Find where the given text appears and provide that cell's center as (X, Y) coordinate. 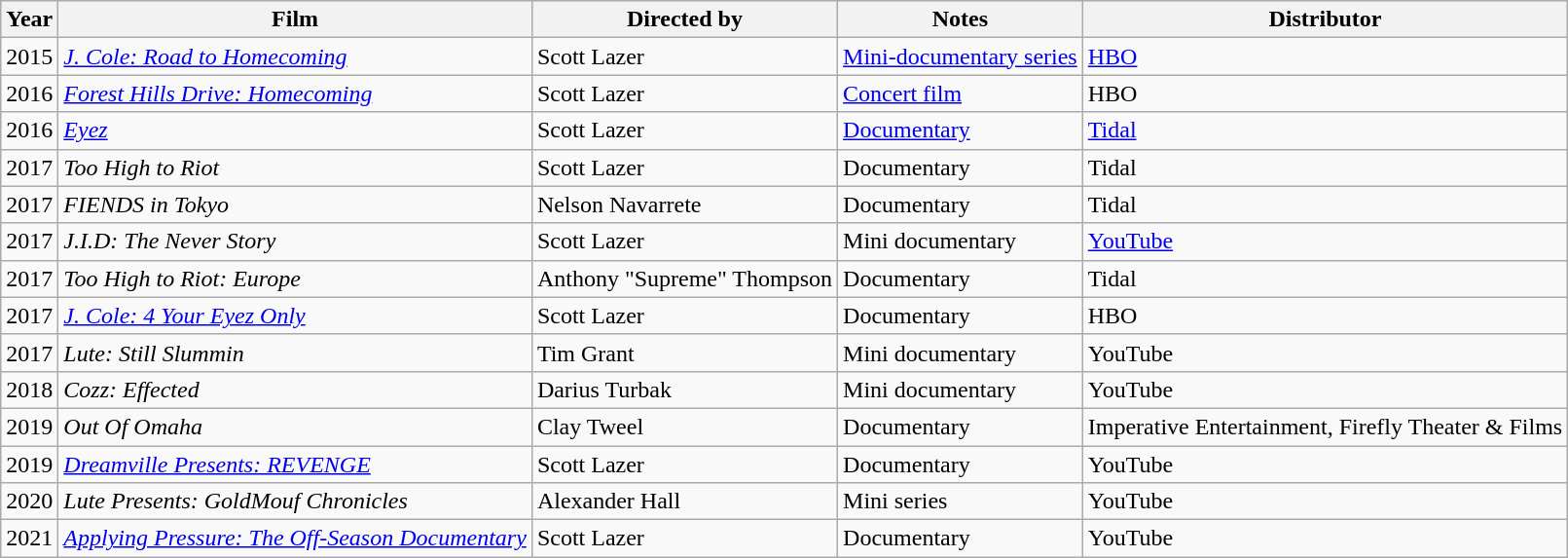
J.I.D: The Never Story (296, 242)
Too High to Riot (296, 167)
J. Cole: 4 Your Eyez Only (296, 316)
Distributor (1325, 19)
Lute: Still Slummin (296, 353)
Eyez (296, 130)
Mini-documentary series (961, 56)
2020 (29, 502)
Alexander Hall (684, 502)
Tim Grant (684, 353)
Nelson Navarrete (684, 205)
2021 (29, 539)
Imperative Entertainment, Firefly Theater & Films (1325, 427)
FIENDS in Tokyo (296, 205)
Concert film (961, 93)
Anthony "Supreme" Thompson (684, 279)
Darius Turbak (684, 390)
Applying Pressure: The Off-Season Documentary (296, 539)
Cozz: Effected (296, 390)
Notes (961, 19)
Out Of Omaha (296, 427)
Directed by (684, 19)
Dreamville Presents: REVENGE (296, 465)
J. Cole: Road to Homecoming (296, 56)
2015 (29, 56)
Clay Tweel (684, 427)
Film (296, 19)
Lute Presents: GoldMouf Chronicles (296, 502)
Year (29, 19)
Forest Hills Drive: Homecoming (296, 93)
Mini series (961, 502)
2018 (29, 390)
Too High to Riot: Europe (296, 279)
